Output the [X, Y] coordinate of the center of the cell containing the given text.  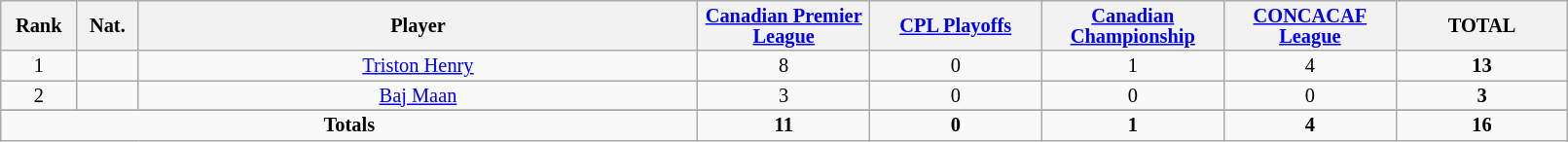
8 [784, 66]
TOTAL [1481, 25]
Rank [39, 25]
Baj Maan [419, 95]
11 [784, 124]
CPL Playoffs [956, 25]
Player [419, 25]
Triston Henry [419, 66]
Nat. [107, 25]
2 [39, 95]
13 [1481, 66]
Canadian Premier League [784, 25]
16 [1481, 124]
CONCACAF League [1310, 25]
Canadian Championship [1133, 25]
Totals [349, 124]
